Capture the cell that displays the provided text and extract its [x, y] central coordinate. 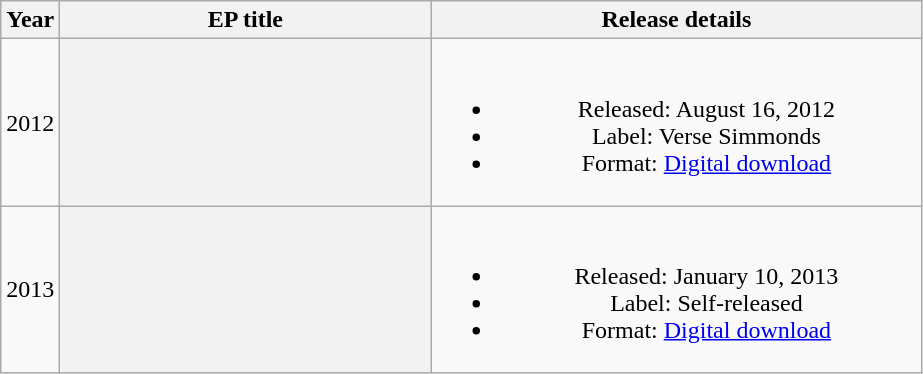
Year [30, 20]
EP title [246, 20]
Released: January 10, 2013Label: Self-released Format: Digital download [676, 290]
Release details [676, 20]
2013 [30, 290]
2012 [30, 122]
Released: August 16, 2012Label: Verse SimmondsFormat: Digital download [676, 122]
